Scan for the cell matching the given text and deliver its (x, y) coordinate at center. 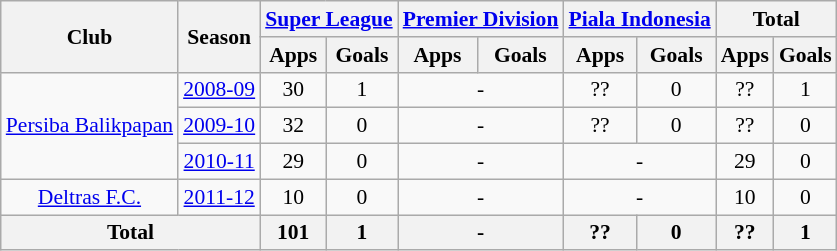
Persiba Balikpapan (90, 126)
Club (90, 36)
2011-12 (219, 197)
2010-11 (219, 162)
101 (293, 233)
30 (293, 90)
32 (293, 126)
2008-09 (219, 90)
Premier Division (481, 19)
Piala Indonesia (639, 19)
Deltras F.C. (90, 197)
Season (219, 36)
2009-10 (219, 126)
Super League (328, 19)
